For the text-containing cell, return its midpoint in (x, y) coordinate format. 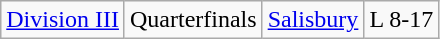
Division III (63, 20)
Quarterfinals (193, 20)
L 8-17 (402, 20)
Salisbury (313, 20)
